Detect which cell encompasses the target text, then output its (x, y) center coordinate. 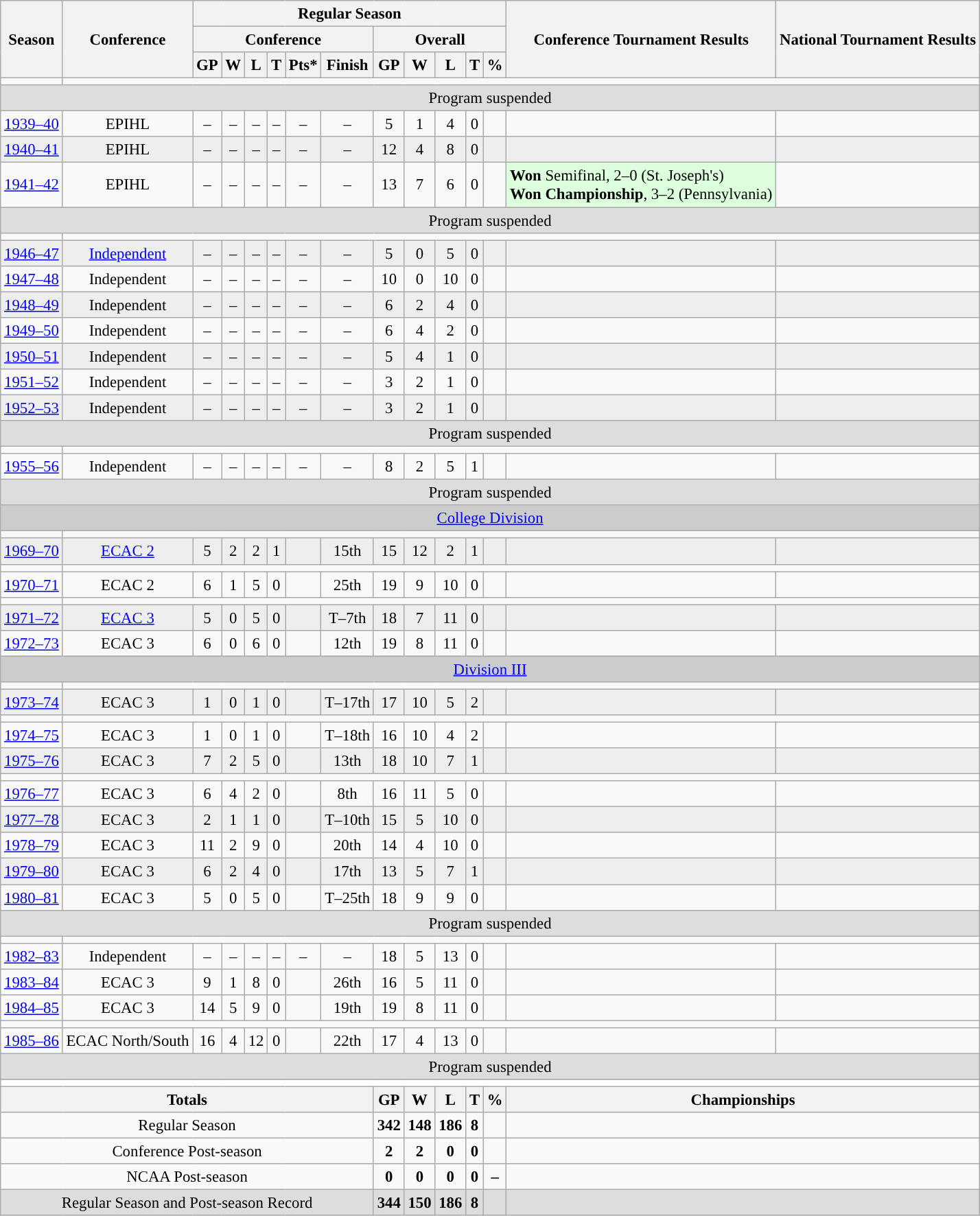
1948–49 (32, 305)
1976–77 (32, 794)
12th (347, 644)
1971–72 (32, 618)
T–10th (347, 820)
Pts* (303, 65)
ECAC North/South (128, 1041)
26th (347, 982)
150 (420, 1203)
NCAA Post-season (187, 1177)
1973–74 (32, 702)
T–18th (347, 736)
National Tournament Results (878, 40)
1977–78 (32, 820)
Regular Season and Post-season Record (187, 1203)
Conference Post-season (187, 1151)
T–7th (347, 618)
1951–52 (32, 382)
1941–42 (32, 185)
19th (347, 1008)
Conference Tournament Results (641, 40)
1969–70 (32, 552)
1946–47 (32, 253)
1975–76 (32, 761)
1949–50 (32, 331)
22th (347, 1041)
1970–71 (32, 585)
15th (347, 552)
1950–51 (32, 356)
1979–80 (32, 872)
1974–75 (32, 736)
Totals (187, 1100)
17th (347, 872)
1940–41 (32, 150)
1985–86 (32, 1041)
T–17th (347, 702)
1955–56 (32, 467)
25th (347, 585)
Overall (439, 40)
1952–53 (32, 408)
1983–84 (32, 982)
Division III (490, 669)
1947–48 (32, 279)
1984–85 (32, 1008)
Championships (743, 1100)
Finish (347, 65)
20th (347, 846)
1978–79 (32, 846)
13th (347, 761)
T–25th (347, 898)
344 (388, 1203)
1939–40 (32, 124)
342 (388, 1125)
Season (32, 40)
1972–73 (32, 644)
148 (420, 1125)
1982–83 (32, 956)
8th (347, 794)
Won Semifinal, 2–0 (St. Joseph's)Won Championship, 3–2 (Pennsylvania) (641, 185)
College Division (490, 518)
1980–81 (32, 898)
